Provide the (x, y) coordinate of the cell's center where the given text is located.  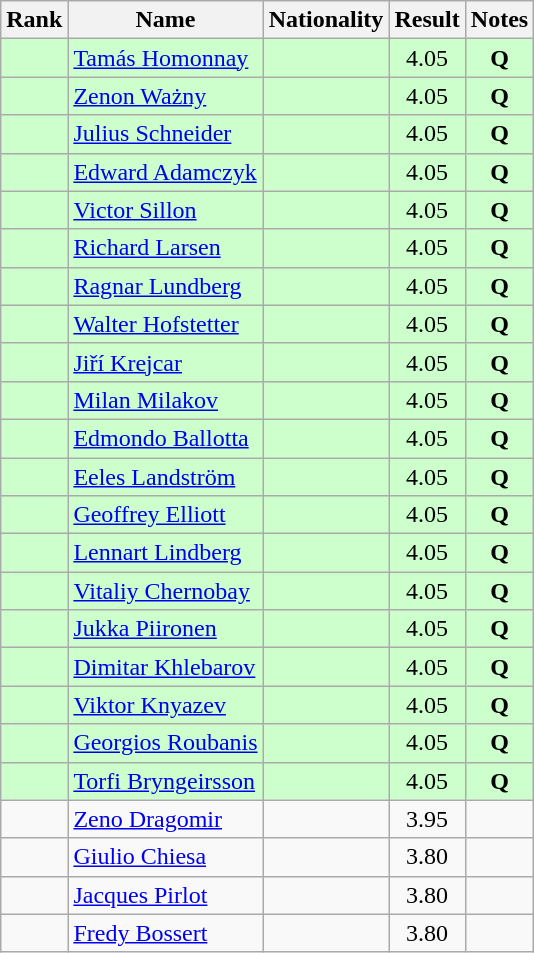
Eeles Landström (166, 477)
Giulio Chiesa (166, 857)
Zenon Ważny (166, 96)
Fredy Bossert (166, 933)
Julius Schneider (166, 134)
Ragnar Lundberg (166, 286)
Tamás Homonnay (166, 58)
Zeno Dragomir (166, 819)
Edmondo Ballotta (166, 438)
Notes (499, 20)
Walter Hofstetter (166, 324)
Jiří Krejcar (166, 362)
Richard Larsen (166, 248)
Georgios Roubanis (166, 743)
Lennart Lindberg (166, 553)
Torfi Bryngeirsson (166, 781)
Geoffrey Elliott (166, 515)
Vitaliy Chernobay (166, 591)
Edward Adamczyk (166, 172)
3.95 (427, 819)
Jukka Piironen (166, 629)
Viktor Knyazev (166, 705)
Rank (34, 20)
Nationality (326, 20)
Jacques Pirlot (166, 895)
Victor Sillon (166, 210)
Result (427, 20)
Name (166, 20)
Milan Milakov (166, 400)
Dimitar Khlebarov (166, 667)
